Identify which cell holds the provided text, then report its [X, Y] central coordinate. 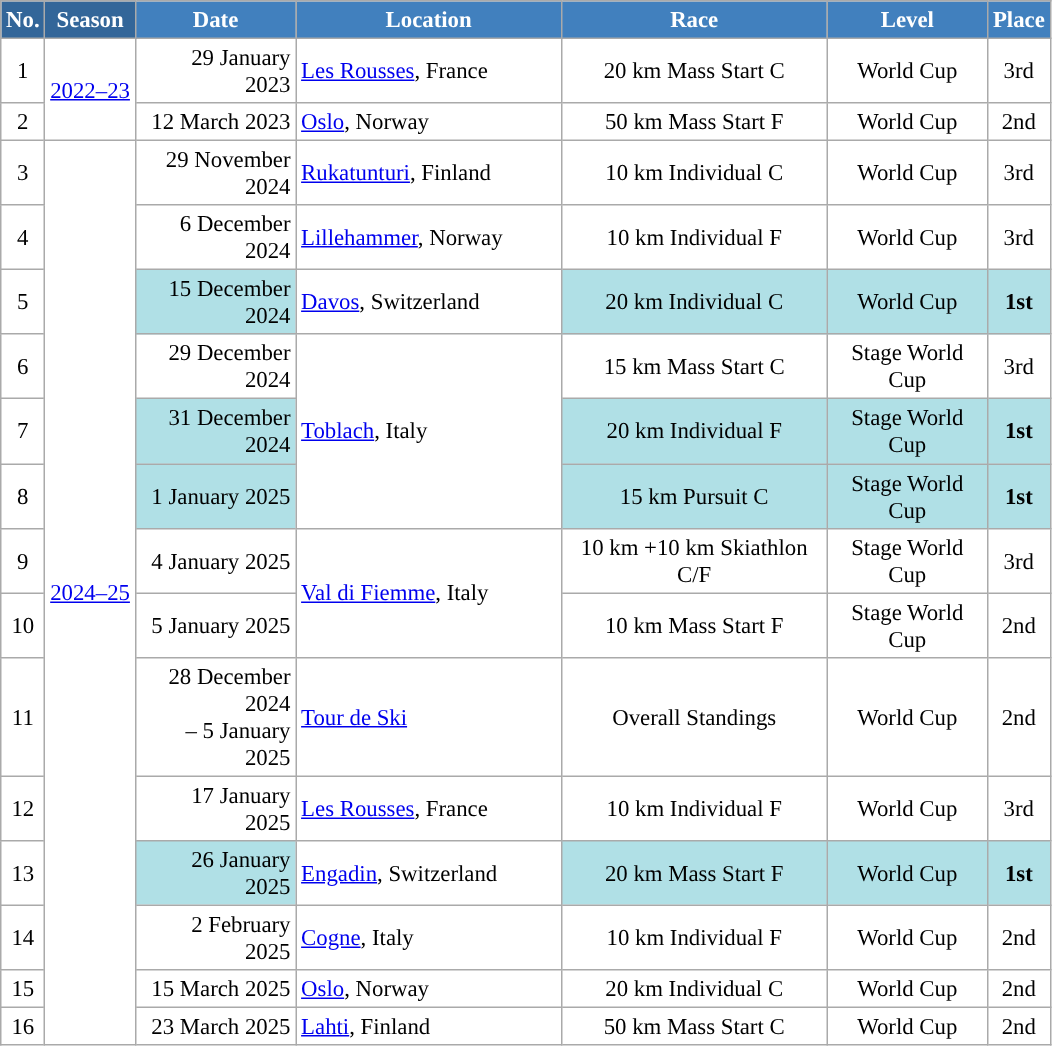
10 km +10 km Skiathlon C/F [694, 560]
29 January 2023 [216, 72]
Toblach, Italy [429, 431]
Val di Fiemme, Italy [429, 592]
23 March 2025 [216, 1026]
20 km Mass Start C [694, 72]
6 December 2024 [216, 238]
16 [23, 1026]
29 December 2024 [216, 366]
29 November 2024 [216, 174]
2 [23, 122]
2 February 2025 [216, 938]
20 km Mass Start F [694, 874]
Location [429, 20]
10 [23, 626]
15 km Mass Start C [694, 366]
Date [216, 20]
Rukatunturi, Finland [429, 174]
Tour de Ski [429, 716]
13 [23, 874]
15 [23, 989]
Place [1019, 20]
No. [23, 20]
5 [23, 302]
10 km Mass Start F [694, 626]
6 [23, 366]
4 January 2025 [216, 560]
3 [23, 174]
1 January 2025 [216, 496]
Overall Standings [694, 716]
4 [23, 238]
7 [23, 432]
9 [23, 560]
Race [694, 20]
50 km Mass Start C [694, 1026]
2024–25 [90, 593]
28 December 2024– 5 January 2025 [216, 716]
1 [23, 72]
15 December 2024 [216, 302]
5 January 2025 [216, 626]
Lillehammer, Norway [429, 238]
50 km Mass Start F [694, 122]
15 km Pursuit C [694, 496]
12 [23, 808]
31 December 2024 [216, 432]
12 March 2023 [216, 122]
10 km Individual C [694, 174]
2022–23 [90, 90]
15 March 2025 [216, 989]
17 January 2025 [216, 808]
Lahti, Finland [429, 1026]
Level [908, 20]
14 [23, 938]
26 January 2025 [216, 874]
20 km Individual F [694, 432]
Engadin, Switzerland [429, 874]
11 [23, 716]
Season [90, 20]
Davos, Switzerland [429, 302]
8 [23, 496]
Cogne, Italy [429, 938]
